For the text-containing cell, return its midpoint in (x, y) coordinate format. 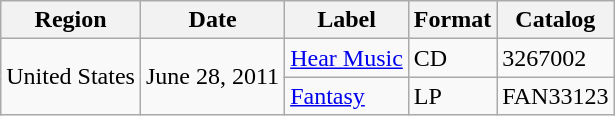
Region (71, 20)
Date (212, 20)
Catalog (556, 20)
June 28, 2011 (212, 77)
3267002 (556, 58)
CD (452, 58)
Format (452, 20)
LP (452, 96)
FAN33123 (556, 96)
United States (71, 77)
Fantasy (347, 96)
Hear Music (347, 58)
Label (347, 20)
